Locate the cell with the specified text and output its [x, y] center coordinate. 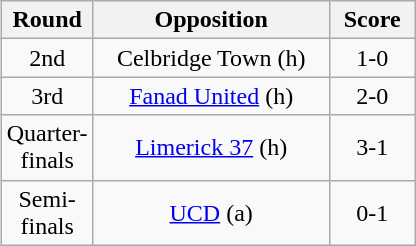
2nd [47, 58]
Score [372, 20]
2-0 [372, 96]
Semi-finals [47, 212]
1-0 [372, 58]
UCD (a) [211, 212]
Quarter-finals [47, 148]
Fanad United (h) [211, 96]
3rd [47, 96]
Round [47, 20]
Opposition [211, 20]
Limerick 37 (h) [211, 148]
3-1 [372, 148]
0-1 [372, 212]
Celbridge Town (h) [211, 58]
